Identify which cell holds the provided text, then report its (x, y) central coordinate. 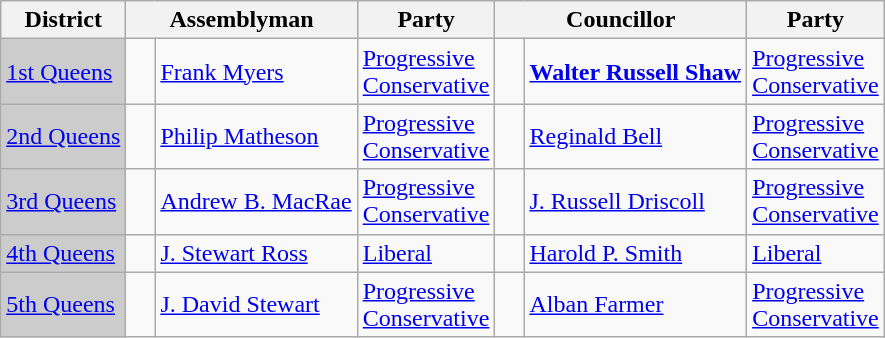
Assemblyman (242, 20)
J. Russell Driscoll (636, 202)
J. David Stewart (256, 304)
Harold P. Smith (636, 253)
Andrew B. MacRae (256, 202)
2nd Queens (64, 136)
1st Queens (64, 72)
District (64, 20)
3rd Queens (64, 202)
J. Stewart Ross (256, 253)
Philip Matheson (256, 136)
5th Queens (64, 304)
Frank Myers (256, 72)
4th Queens (64, 253)
Walter Russell Shaw (636, 72)
Reginald Bell (636, 136)
Councillor (621, 20)
Alban Farmer (636, 304)
